Detect which cell encompasses the target text, then output its (X, Y) center coordinate. 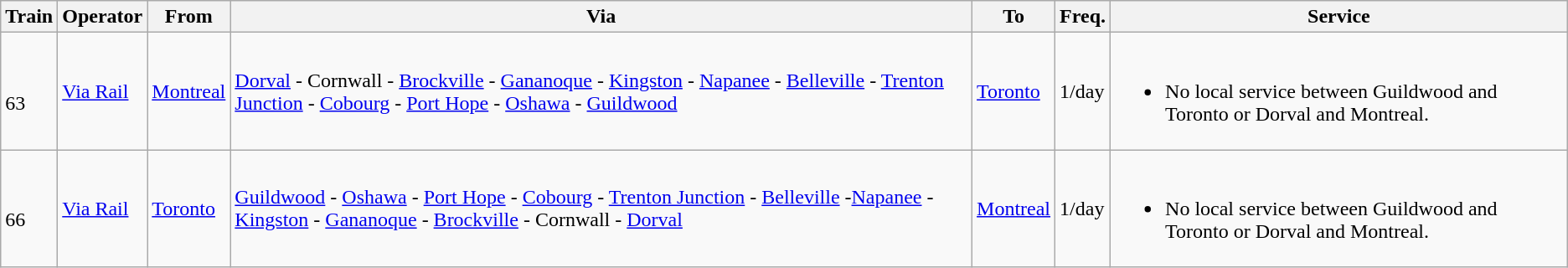
Freq. (1083, 17)
Train (29, 17)
63 (29, 91)
66 (29, 209)
Service (1339, 17)
Dorval - Cornwall - Brockville - Gananoque - Kingston - Napanee - Belleville - Trenton Junction - Cobourg - Port Hope - Oshawa - Guildwood (601, 91)
Operator (102, 17)
Guildwood - Oshawa - Port Hope - Cobourg - Trenton Junction - Belleville -Napanee - Kingston - Gananoque - Brockville - Cornwall - Dorval (601, 209)
From (189, 17)
To (1014, 17)
Via (601, 17)
